Return (x, y) of the center of cell containing provided text 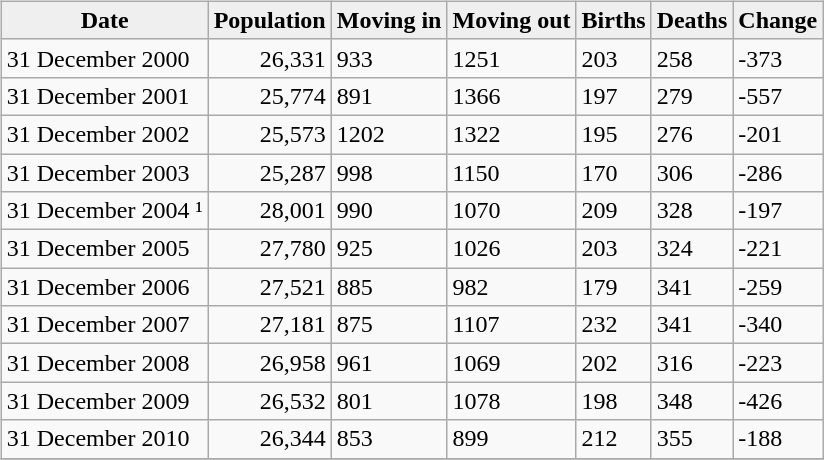
31 December 2004 ¹ (104, 211)
197 (614, 96)
853 (389, 439)
1070 (512, 211)
982 (512, 287)
899 (512, 439)
990 (389, 211)
26,331 (270, 58)
Change (778, 20)
1251 (512, 58)
891 (389, 96)
-426 (778, 401)
875 (389, 325)
31 December 2008 (104, 363)
28,001 (270, 211)
31 December 2001 (104, 96)
170 (614, 173)
Moving in (389, 20)
202 (614, 363)
31 December 2002 (104, 134)
27,181 (270, 325)
31 December 2007 (104, 325)
-201 (778, 134)
Moving out (512, 20)
279 (692, 96)
232 (614, 325)
1150 (512, 173)
Population (270, 20)
348 (692, 401)
179 (614, 287)
25,287 (270, 173)
324 (692, 249)
195 (614, 134)
31 December 2010 (104, 439)
355 (692, 439)
-286 (778, 173)
31 December 2005 (104, 249)
1107 (512, 325)
998 (389, 173)
31 December 2000 (104, 58)
26,532 (270, 401)
276 (692, 134)
-221 (778, 249)
925 (389, 249)
Births (614, 20)
27,521 (270, 287)
209 (614, 211)
-259 (778, 287)
-373 (778, 58)
1026 (512, 249)
1366 (512, 96)
-557 (778, 96)
Date (104, 20)
258 (692, 58)
801 (389, 401)
1202 (389, 134)
961 (389, 363)
26,344 (270, 439)
212 (614, 439)
-340 (778, 325)
31 December 2006 (104, 287)
198 (614, 401)
27,780 (270, 249)
25,774 (270, 96)
1078 (512, 401)
885 (389, 287)
-188 (778, 439)
-197 (778, 211)
Deaths (692, 20)
328 (692, 211)
31 December 2009 (104, 401)
31 December 2003 (104, 173)
933 (389, 58)
306 (692, 173)
1069 (512, 363)
316 (692, 363)
-223 (778, 363)
26,958 (270, 363)
1322 (512, 134)
25,573 (270, 134)
